Output the [X, Y] coordinate of the center of the cell containing the given text.  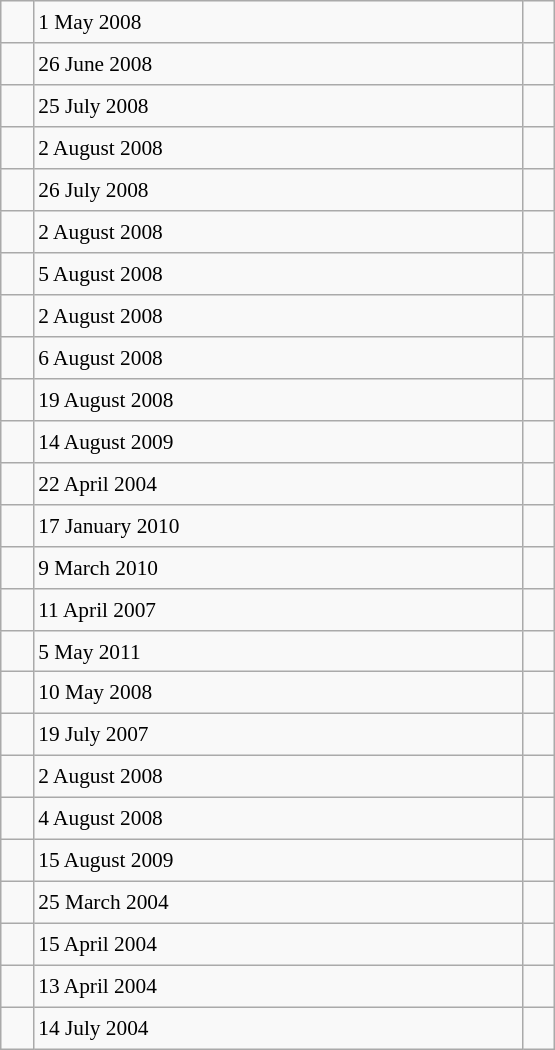
11 April 2007 [278, 609]
4 August 2008 [278, 819]
15 April 2004 [278, 945]
25 July 2008 [278, 106]
1 May 2008 [278, 22]
6 August 2008 [278, 358]
14 August 2009 [278, 441]
10 May 2008 [278, 693]
19 July 2007 [278, 735]
5 August 2008 [278, 274]
17 January 2010 [278, 525]
15 August 2009 [278, 861]
26 June 2008 [278, 64]
5 May 2011 [278, 651]
14 July 2004 [278, 1028]
25 March 2004 [278, 903]
19 August 2008 [278, 399]
13 April 2004 [278, 986]
9 March 2010 [278, 567]
26 July 2008 [278, 190]
22 April 2004 [278, 483]
